From the cell containing the given text, extract its center point as (x, y) coordinate. 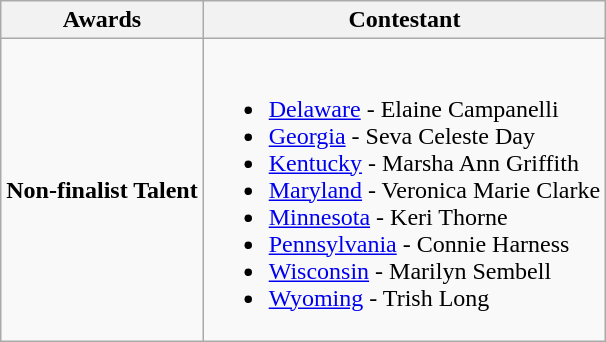
Awards (102, 20)
Contestant (404, 20)
Non-finalist Talent (102, 190)
